Search for the cell housing the specified text and yield its [X, Y] center coordinate. 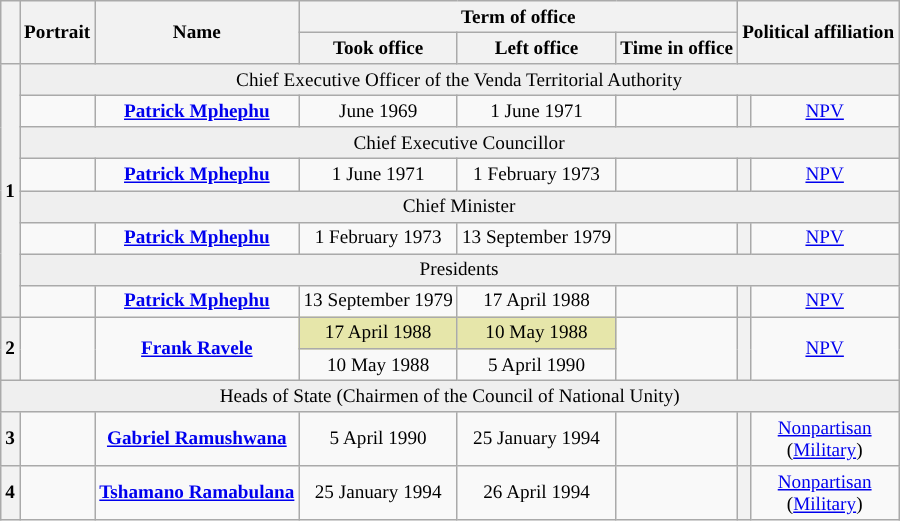
26 April 1994 [536, 493]
Took office [378, 48]
Political affiliation [818, 32]
Left office [536, 48]
Gabriel Ramushwana [197, 439]
Frank Ravele [197, 348]
2 [10, 348]
1 [10, 190]
Tshamano Ramabulana [197, 493]
Chief Minister [460, 206]
Term of office [518, 17]
Heads of State (Chairmen of the Council of National Unity) [450, 396]
Presidents [460, 270]
Chief Executive Councillor [460, 143]
Chief Executive Officer of the Venda Territorial Authority [460, 80]
Portrait [58, 32]
June 1969 [378, 111]
3 [10, 439]
Time in office [677, 48]
Name [197, 32]
4 [10, 493]
